For the text-containing cell, return its midpoint in (x, y) coordinate format. 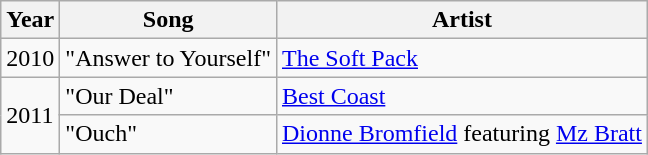
2010 (30, 58)
2011 (30, 115)
Best Coast (462, 96)
"Ouch" (168, 134)
"Our Deal" (168, 96)
Song (168, 20)
"Answer to Yourself" (168, 58)
Artist (462, 20)
Dionne Bromfield featuring Mz Bratt (462, 134)
The Soft Pack (462, 58)
Year (30, 20)
